Output the [X, Y] coordinate of the center of the cell containing the given text.  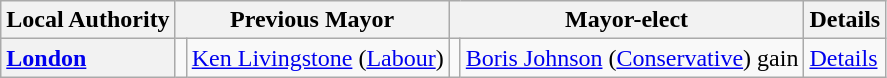
Local Authority [88, 20]
Boris Johnson (Conservative) gain [632, 58]
Mayor-elect [626, 20]
London [88, 58]
Previous Mayor [312, 20]
Ken Livingstone (Labour) [318, 58]
